Locate the cell with the specified text and output its [X, Y] center coordinate. 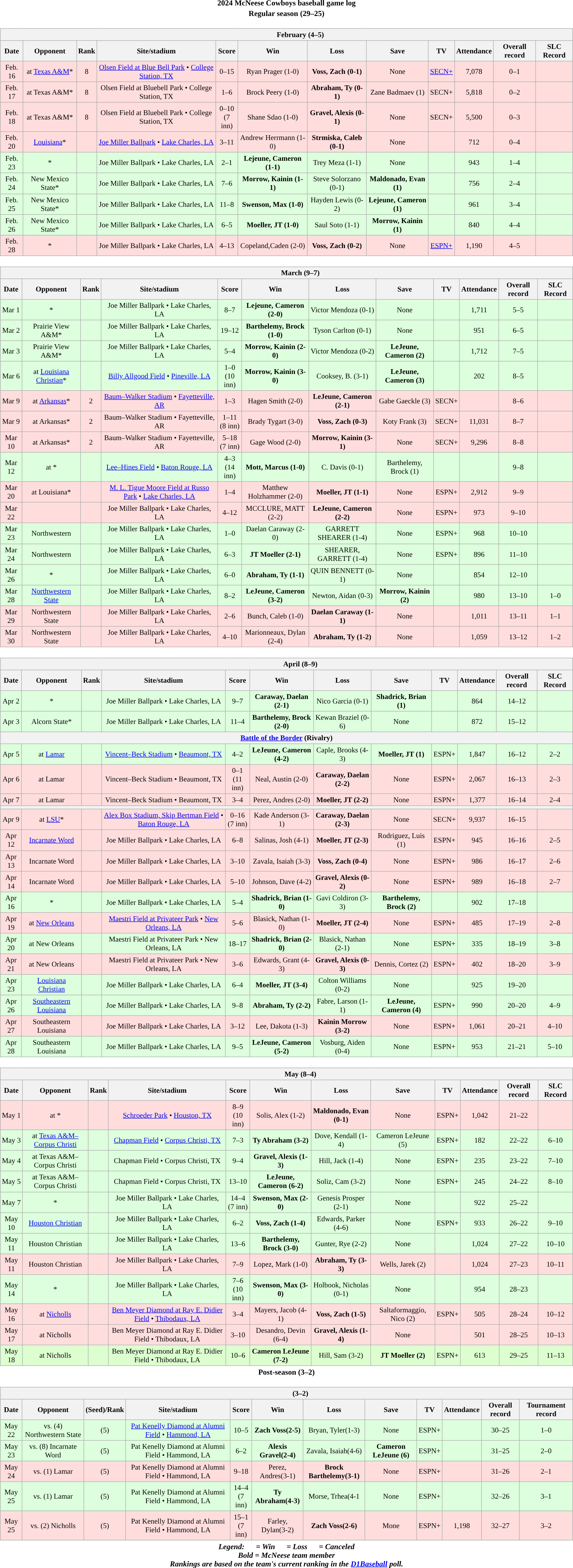
Apr 9 [11, 819]
896 [479, 554]
0–10(7 inn) [227, 117]
Kewan Braziel (0-6) [342, 722]
1–6 [227, 92]
(Seed)/Rank [105, 1409]
11,031 [479, 421]
Solis, Alex (1-2) [280, 1115]
19–12 [230, 330]
10–11 [555, 1264]
Shadrick, Brian (1) [402, 701]
Holbook, Nicholas (0-1) [341, 1289]
5,500 [474, 117]
15–12 [517, 722]
Trey Meza (1-1) [337, 163]
2–3 [555, 779]
Dennis, Cortez (2) [402, 964]
8–5 [518, 376]
May 7 [12, 1202]
Johnson, Dave (4-2) [281, 881]
1,711 [479, 309]
Moeller, JT (1) [402, 754]
7–10 [555, 1161]
vs. (2) Nicholls [53, 1526]
1–0(10 inn) [230, 376]
Bryan, Tyler(1-3) [334, 1430]
3–6 [237, 964]
at Louisiana* [51, 492]
5–6 [237, 923]
LeJeune, Cameron (2) [405, 351]
Genesis Prosper (2-1) [341, 1202]
Feb. 28 [12, 245]
Morrow, Kainin (1-1) [272, 183]
Morrow, Kainin (2-0) [275, 351]
0–16(7 inn) [237, 819]
February (4–5) [286, 35]
3–12 [237, 1026]
10–5 [241, 1430]
Alcorn State* [51, 722]
0–15 [227, 72]
Zavala, Isaiah(4-6) [334, 1451]
Caraway, Daelan (2-2) [342, 779]
Morrow, Kainin (1) [397, 225]
Newton, Aidan (0-3) [342, 595]
954 [480, 1289]
11–4 [237, 722]
Olsen Field at Blue Bell Park • College Station, TX [156, 72]
Abraham, Ty (0-1) [337, 92]
Strmiska, Caleb (0-1) [337, 142]
Edwards, Parker (4-6) [341, 1223]
Blasick, Nathan (2-1) [342, 943]
Mott, Marcus (1-0) [275, 467]
4–12 [230, 513]
Mar 24 [11, 554]
Moeller, JT (2-4) [342, 923]
20–21 [517, 1026]
16–12 [517, 754]
Voss, Zach (1-4) [280, 1223]
1,712 [479, 351]
Koty Frank (3) [405, 421]
2–8 [555, 923]
Apr 27 [11, 1026]
Mar 30 [11, 637]
1–11(8 inn) [230, 421]
Lejeune, Cameron (1-1) [272, 163]
6–0 [230, 575]
9–5 [237, 1046]
943 [474, 163]
9,937 [477, 819]
Cameron LeJeune (7-2) [280, 1355]
4–13 [227, 245]
Mar 2 [11, 330]
LeJeune, Cameron (6-2) [280, 1181]
10–6 [238, 1355]
3–9 [555, 964]
Cameron LeJeune (6) [391, 1451]
Feb. 24 [12, 183]
613 [480, 1355]
Barthelemy, Brock (3-0) [280, 1243]
Brock Peery (1-0) [272, 92]
Lee, Dakota (1-3) [281, 1026]
485 [477, 923]
2–5 [555, 840]
vs. (8) Incarnate Word [53, 1451]
Gravel, Alexis (1-4) [341, 1335]
16–13 [517, 779]
Tyson Carlton (0-1) [342, 330]
6–3 [230, 554]
Barthelemy, Brock (1) [405, 467]
902 [477, 902]
Morse, Trhea(4-1 [334, 1496]
Moeller, JT (2-3) [342, 840]
9–18 [241, 1471]
Mar 20 [11, 492]
Apr 14 [11, 881]
Marionneaux, Dylan (2-4) [275, 637]
LeJeune, Cameron (2-2) [342, 513]
17–18 [517, 902]
7–9 [238, 1264]
LeJeune, Cameron (5-2) [281, 1046]
Kainin Morrow (3-2) [342, 1026]
Mar 6 [11, 376]
Gavi Coldiron (3-3) [342, 902]
7–5 [518, 351]
8–6 [518, 401]
Abraham, Ty (3-3) [341, 1264]
Cooksey, B. (3-1) [342, 376]
Gravel, Alexis (0-2) [342, 881]
0–2 [514, 92]
4–3(14 inn) [230, 467]
Victor Mendoza (0-2) [342, 351]
235 [480, 1161]
968 [479, 533]
Feb. 18 [12, 117]
GARRETT SHEARER (1-4) [342, 533]
Apr 13 [11, 861]
Colton Williams (0-2) [342, 985]
Wells, Jarek (2) [403, 1264]
5,818 [474, 92]
202 [479, 376]
Apr 7 [11, 800]
May 18 [12, 1355]
182 [480, 1140]
Shadrick, Brian (1-0) [281, 902]
18–19 [517, 943]
Perez, Andres (2-0) [281, 800]
1,059 [479, 637]
Feb. 26 [12, 225]
9–9 [518, 492]
335 [477, 943]
25–22 [519, 1202]
Battle of the Border (Rivalry) [286, 738]
7–6(10 inn) [238, 1289]
27–22 [519, 1243]
Lejeune, Cameron (2-0) [275, 309]
953 [477, 1046]
0–4 [514, 142]
961 [474, 204]
Voss, Zach (0-3) [342, 421]
Victor Mendoza (0-1) [342, 309]
2–2 [555, 754]
31–26 [500, 1471]
Caple, Brooks (4-3) [342, 754]
0–1(11 inn) [237, 779]
MCCLURE, MATT (2-2) [275, 513]
Apr 19 [11, 923]
933 [480, 1223]
8–8 [518, 442]
Barthelemy, Brock (1-0) [275, 330]
989 [477, 881]
245 [480, 1181]
Gunter, Rye (2-2) [341, 1243]
864 [477, 701]
986 [477, 861]
LeJeune, Cameron (2-1) [342, 401]
29–25 [519, 1355]
Matthew Holzhammer (2-0) [275, 492]
7–3 [238, 1140]
10–12 [555, 1314]
15–1(7 inn) [241, 1526]
18–20 [517, 964]
Alex Box Stadium, Skip Bertman Field • Baton Rouge, LA [164, 819]
990 [477, 1005]
Hill, Jack (1-4) [341, 1161]
Apr 16 [11, 902]
(3–2) [286, 1393]
Caraway, Daelan (2-1) [281, 701]
Zane Badmaev (1) [397, 92]
JT Moeller (2) [403, 1355]
Cameron LeJeune (5) [403, 1140]
May 14 [12, 1289]
Barthelemy, Brock (2-0) [281, 722]
Andrew Herrmann (1-0) [272, 142]
925 [477, 985]
Abraham, Ty (2-2) [281, 1005]
2,912 [479, 492]
Gabe Gaeckle (3) [405, 401]
Voss, Zach (0-4) [342, 861]
Shadrick, Brian (2-0) [281, 943]
3–2 [546, 1526]
Apr 3 [11, 722]
1,011 [479, 616]
20–20 [517, 1005]
Feb. 17 [12, 92]
Desandro, Devin (6-4) [280, 1335]
11–8 [227, 204]
Tournament record [546, 1409]
756 [474, 183]
28–24 [519, 1314]
28–25 [519, 1335]
Steve Solorzano (0-1) [337, 183]
16–15 [517, 819]
May 1 [12, 1115]
505 [480, 1314]
Moeller, JT (1-1) [342, 492]
Rodriguez, Luis (1) [402, 840]
402 [477, 964]
Kade Anderson (3-1) [281, 819]
Ty Abraham (3-2) [280, 1140]
Gravel, Alexis (0-3) [342, 964]
973 [479, 513]
8–2 [230, 595]
7,078 [474, 72]
May 5 [12, 1181]
Blasick, Nathan (1-0) [281, 923]
April (8–9) [286, 664]
Alexis Gravel(2-4) [278, 1451]
Mar 10 [11, 442]
Schroeder Park • Houston, TX [167, 1115]
13–11 [518, 616]
12–10 [518, 575]
16–18 [517, 881]
31–25 [500, 1451]
Abraham, Ty (1-2) [342, 637]
Mar 1 [11, 309]
14–12 [517, 701]
Louisiana Christian [51, 985]
Apr 5 [11, 754]
May 24 [12, 1471]
SHEARER, GARRETT (1-4) [342, 554]
Mar 28 [11, 595]
Ryan Prager (1-0) [272, 72]
Mar 12 [11, 467]
3–1 [546, 1496]
3–11 [227, 142]
1,377 [477, 800]
4–5 [514, 245]
May 4 [12, 1161]
Mar 23 [11, 533]
Morrow, Kainin (2) [405, 595]
at LSU* [51, 819]
Maldonado, Evan (1) [397, 183]
27–23 [519, 1264]
Mar 3 [11, 351]
Mar 29 [11, 616]
vs. (4) Northwestern State [53, 1430]
Apr 6 [11, 779]
6–10 [555, 1140]
Daelan Caraway (1-1) [342, 616]
2,067 [477, 779]
Hayden Lewis (0-2) [337, 204]
2–7 [555, 881]
32–27 [500, 1526]
May 16 [12, 1314]
951 [479, 330]
Feb. 25 [12, 204]
Perez, Andres(3-1) [278, 1471]
Brock Barthelemy(3-1) [334, 1471]
Apr 26 [11, 1005]
at Louisiana Christian* [51, 376]
32–26 [500, 1496]
17–19 [517, 923]
LeJeune, Cameron (3) [405, 376]
Apr 20 [11, 943]
Hill, Sam (3-2) [341, 1355]
13–12 [518, 637]
13–6 [238, 1243]
945 [477, 840]
16–17 [517, 861]
Mar 26 [11, 575]
1–1 [555, 616]
19–20 [517, 985]
21–22 [519, 1115]
4–9 [555, 1005]
Voss, Zach (0-1) [337, 72]
4–2 [237, 754]
Soliz, Cam (3-2) [341, 1181]
Swenson, Max (2-0) [280, 1202]
Edwards, Grant (4-3) [281, 964]
LeJeune, Cameron (4) [402, 1005]
8–9(10 inn) [238, 1115]
Moeller, JT (3-4) [281, 985]
Voss, Zach (0-2) [337, 245]
Apr 2 [11, 701]
1–3 [230, 401]
18–17 [237, 943]
Apr 21 [11, 964]
6–8 [237, 840]
C. Davis (0-1) [342, 467]
9–7 [237, 701]
Lejeune, Cameron (1) [397, 204]
May 10 [12, 1223]
21–21 [517, 1046]
Feb. 23 [12, 163]
March (9–7) [286, 273]
5–5 [518, 309]
Zach Voss(2-5) [278, 1430]
Barthelemy, Brock (2) [402, 902]
M. L. Tigue Moore Field at Russo Park • Lake Charles, LA [159, 492]
Saul Soto (1-1) [337, 225]
8–10 [555, 1181]
Saltaformaggio, Nico (2) [403, 1314]
Feb. 20 [12, 142]
Morrow, Kainin (3-0) [275, 376]
Copeland,Caden (2-0) [272, 245]
Farley, Dylan(3-2) [278, 1526]
Daelan Caraway (2-0) [275, 533]
May 17 [12, 1335]
May 3 [12, 1140]
Gravel, Alexis (0-1) [337, 117]
Apr 12 [11, 840]
Dove, Kendall (1-4) [341, 1140]
922 [480, 1202]
1,061 [477, 1026]
28–23 [519, 1289]
Caraway, Daelan (2-3) [342, 819]
Gravel, Alexis (1-3) [280, 1161]
10–13 [555, 1335]
Abraham, Ty (1-1) [275, 575]
Voss, Zach (1-5) [341, 1314]
Neal, Austin (2-0) [281, 779]
May (8–4) [286, 1074]
Mayers, Jacob (4-1) [280, 1314]
May 22 [12, 1430]
5–18(7 inn) [230, 442]
1–2 [555, 637]
Salinas, Josh (4-1) [281, 840]
30–25 [500, 1430]
Feb. 16 [12, 72]
Lee–Hines Field • Baton Rouge, LA [159, 467]
1,190 [474, 245]
May 23 [12, 1451]
JT Moeller (2-1) [275, 554]
16–16 [517, 840]
16–14 [517, 800]
Mone [391, 1526]
Hagen Smith (2-0) [275, 401]
24–22 [519, 1181]
Apr 28 [11, 1046]
Zavala, Isaiah (3-3) [281, 861]
712 [474, 142]
0–3 [514, 117]
9,296 [479, 442]
LeJeune, Cameron (4-2) [281, 754]
Moeller, JT (1-0) [272, 225]
Nico Garcia (0-1) [342, 701]
26–22 [519, 1223]
840 [474, 225]
11–13 [555, 1355]
9–4 [238, 1161]
7–6 [227, 183]
872 [477, 722]
6–4 [237, 985]
1,847 [477, 754]
Maldonado, Evan (0-1) [341, 1115]
Louisiana* [50, 142]
Mar 22 [11, 513]
Swenson, Max (3-0) [280, 1289]
Moeller, JT (2-2) [342, 800]
Apr 23 [11, 985]
Brady Tygart (3-0) [275, 421]
1,198 [462, 1526]
Vosburg, Aiden (0-4) [342, 1046]
4–4 [514, 225]
11–10 [518, 554]
Ty Abraham(4-3) [278, 1496]
980 [479, 595]
22–22 [519, 1140]
Shane Sdao (1-0) [272, 117]
QUIN BENNETT (0-1) [342, 575]
2–0 [546, 1451]
Zach Voss(2-6) [334, 1526]
1,042 [480, 1115]
854 [479, 575]
LeJeune, Cameron (3-2) [275, 595]
Billy Allgood Field • Pineville, LA [159, 376]
3–8 [555, 943]
Gage Wood (2-0) [275, 442]
501 [480, 1335]
0–1 [514, 72]
Lopez, Mark (1-0) [280, 1264]
23–22 [519, 1161]
Swenson, Max (1-0) [272, 204]
Fabre, Larson (1-1) [342, 1005]
Bunch, Caleb (1-0) [275, 616]
Morrow, Kainin (3-1) [342, 442]
